Pinpoint the cell where the given text exists, returning its [x, y] midpoint coordinate. 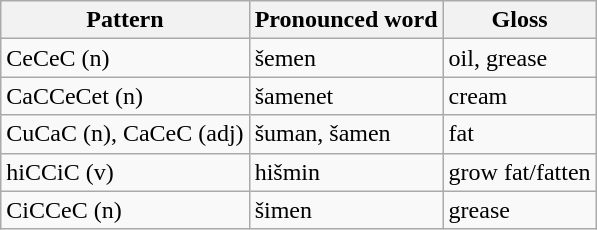
CiCCeC (n) [125, 210]
šamenet [346, 96]
hiCCiC (v) [125, 172]
CuCaC (n), CaCeC (adj) [125, 134]
CaCCeCet (n) [125, 96]
hišmin [346, 172]
CeCeC (n) [125, 58]
šimen [346, 210]
oil, grease [520, 58]
cream [520, 96]
šuman, šamen [346, 134]
šemen [346, 58]
grease [520, 210]
fat [520, 134]
grow fat/fatten [520, 172]
Gloss [520, 20]
Pattern [125, 20]
Pronounced word [346, 20]
